Determine the [X, Y] coordinate at the center of the cell enclosing the given text.  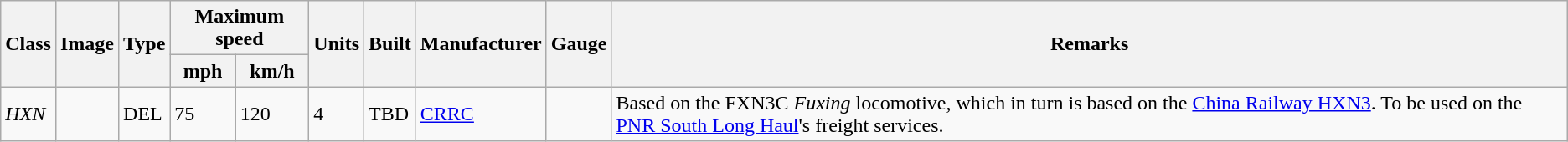
Maximum speed [240, 28]
75 [203, 114]
120 [272, 114]
mph [203, 71]
CRRC [481, 114]
Units [337, 43]
Based on the FXN3C Fuxing locomotive, which in turn is based on the China Railway HXN3. To be used on the PNR South Long Haul's freight services. [1089, 114]
4 [337, 114]
TBD [390, 114]
Image [87, 43]
Gauge [579, 43]
Remarks [1089, 43]
Class [28, 43]
Manufacturer [481, 43]
Built [390, 43]
Type [144, 43]
HXN [28, 114]
km/h [272, 71]
DEL [144, 114]
